Pinpoint the cell where the given text exists, returning its (x, y) midpoint coordinate. 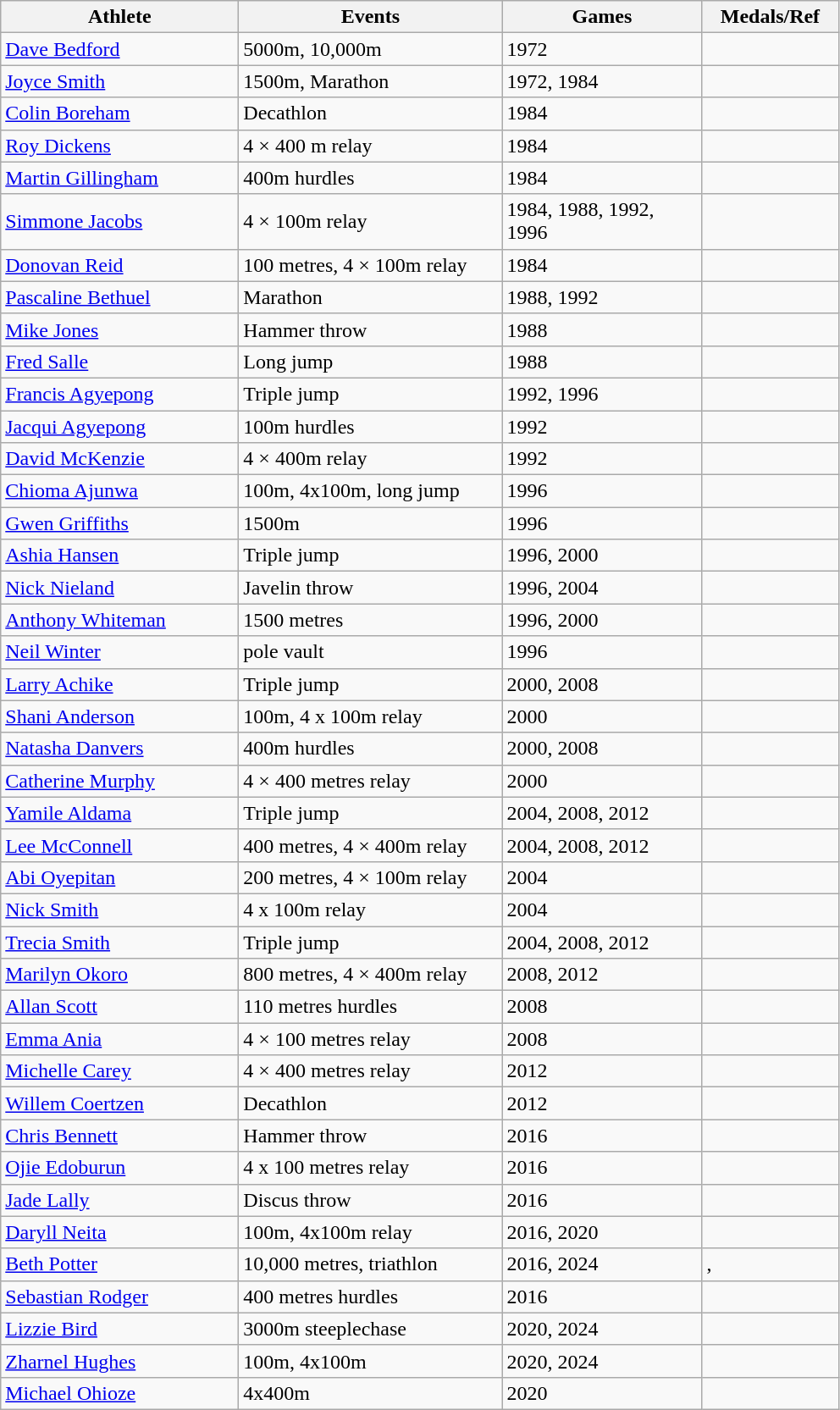
Zharnel Hughes (120, 1361)
Discus throw (371, 1200)
1500 metres (371, 620)
Mike Jones (120, 329)
4x400m (371, 1393)
Nick Smith (120, 910)
100m, 4x100m (371, 1361)
2016, 2020 (602, 1232)
Daryll Neita (120, 1232)
1972, 1984 (602, 81)
200 metres, 4 × 100m relay (371, 877)
, (771, 1264)
1500m (371, 523)
100m, 4x100m, long jump (371, 491)
Ashia Hansen (120, 556)
Shani Anderson (120, 716)
Jade Lally (120, 1200)
Chris Bennett (120, 1136)
Simmone Jacobs (120, 222)
1992, 1996 (602, 394)
Ojie Edoburun (120, 1168)
Roy Dickens (120, 146)
Michael Ohioze (120, 1393)
Abi Oyepitan (120, 877)
Catherine Murphy (120, 781)
1972 (602, 49)
2020 (602, 1393)
400 metres hurdles (371, 1297)
Colin Boreham (120, 113)
Natasha Danvers (120, 749)
Dave Bedford (120, 49)
100m, 4x100m relay (371, 1232)
Long jump (371, 362)
100m hurdles (371, 426)
3000m steeplechase (371, 1329)
pole vault (371, 652)
1988, 1992 (602, 297)
David McKenzie (120, 459)
4 × 400m relay (371, 459)
4 × 400 m relay (371, 146)
1984, 1988, 1992, 1996 (602, 222)
Joyce Smith (120, 81)
Chioma Ajunwa (120, 491)
Emma Ania (120, 1039)
Games (602, 17)
Nick Nieland (120, 588)
1996, 2004 (602, 588)
Anthony Whiteman (120, 620)
Jacqui Agyepong (120, 426)
Gwen Griffiths (120, 523)
Medals/Ref (771, 17)
Sebastian Rodger (120, 1297)
Events (371, 17)
4 x 100m relay (371, 910)
Martin Gillingham (120, 178)
Larry Achike (120, 684)
Lizzie Bird (120, 1329)
Yamile Aldama (120, 813)
Lee McConnell (120, 845)
Beth Potter (120, 1264)
Francis Agyepong (120, 394)
Allan Scott (120, 1007)
800 metres, 4 × 400m relay (371, 975)
100 metres, 4 × 100m relay (371, 265)
100m, 4 x 100m relay (371, 716)
1500m, Marathon (371, 81)
Michelle Carey (120, 1071)
Fred Salle (120, 362)
Willem Coertzen (120, 1103)
Pascaline Bethuel (120, 297)
4 × 100m relay (371, 222)
Donovan Reid (120, 265)
Marathon (371, 297)
110 metres hurdles (371, 1007)
2008, 2012 (602, 975)
Neil Winter (120, 652)
400 metres, 4 × 400m relay (371, 845)
Javelin throw (371, 588)
Athlete (120, 17)
2016, 2024 (602, 1264)
4 × 100 metres relay (371, 1039)
Trecia Smith (120, 943)
4 x 100 metres relay (371, 1168)
Marilyn Okoro (120, 975)
10,000 metres, triathlon (371, 1264)
5000m, 10,000m (371, 49)
